Find where the given text appears and provide that cell's center as (x, y) coordinate. 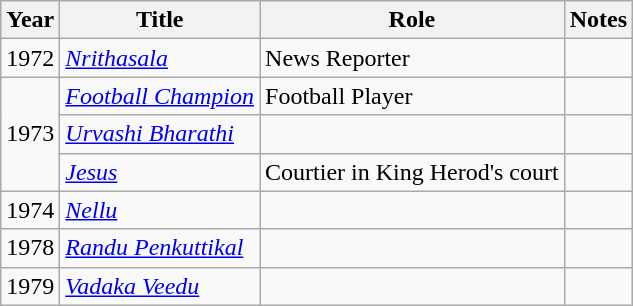
Football Player (412, 96)
Vadaka Veedu (160, 286)
Year (30, 20)
Notes (598, 20)
Randu Penkuttikal (160, 248)
Title (160, 20)
Urvashi Bharathi (160, 134)
Jesus (160, 172)
1972 (30, 58)
Football Champion (160, 96)
Role (412, 20)
Nellu (160, 210)
1973 (30, 134)
Courtier in King Herod's court (412, 172)
1974 (30, 210)
News Reporter (412, 58)
1979 (30, 286)
Nrithasala (160, 58)
1978 (30, 248)
